Find where the given text appears and provide that cell's center as [X, Y] coordinate. 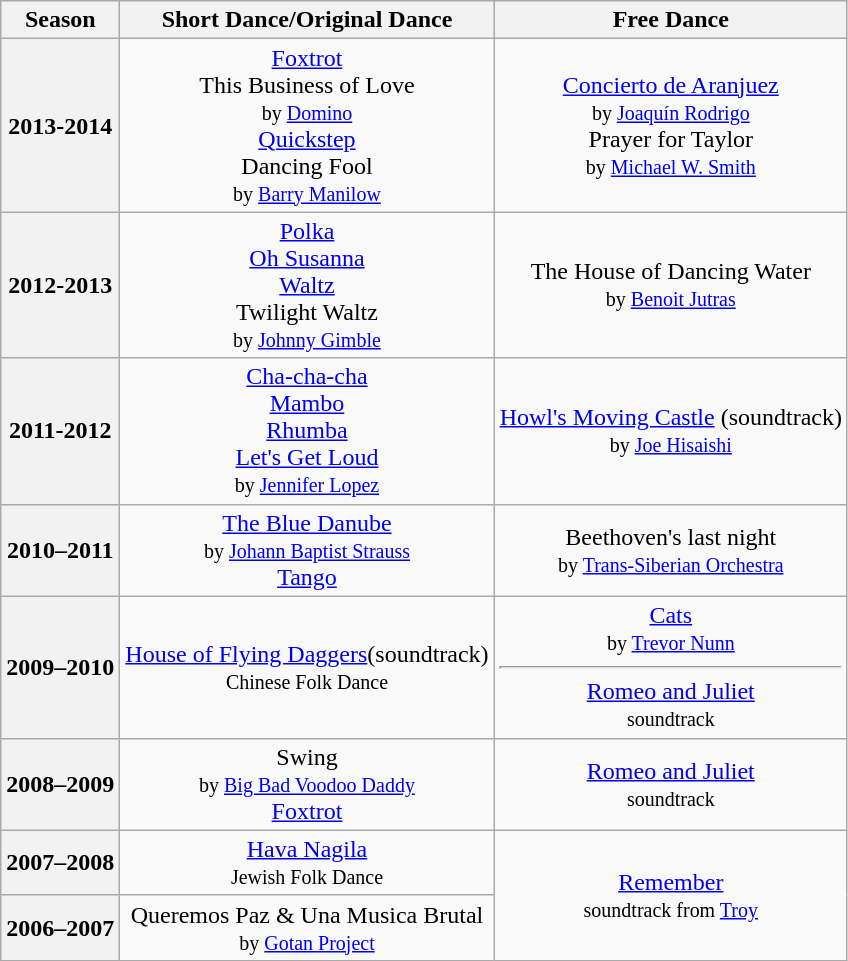
Remember soundtrack from Troy [670, 895]
Concierto de Aranjuez by Joaquín Rodrigo Prayer for Taylor by Michael W. Smith [670, 126]
Cats by Trevor Nunn Romeo and Juliet soundtrack [670, 667]
Beethoven's last night by Trans-Siberian Orchestra [670, 550]
2006–2007 [60, 928]
Short Dance/Original Dance [307, 20]
House of Flying Daggers(soundtrack) Chinese Folk Dance [307, 667]
2008–2009 [60, 784]
2011-2012 [60, 431]
Queremos Paz & Una Musica Brutal by Gotan Project [307, 928]
2013-2014 [60, 126]
Howl's Moving Castle (soundtrack) by Joe Hisaishi [670, 431]
Season [60, 20]
2012-2013 [60, 285]
2010–2011 [60, 550]
Swing by Big Bad Voodoo Daddy Foxtrot [307, 784]
The House of Dancing Water by Benoit Jutras [670, 285]
2009–2010 [60, 667]
Romeo and Juliet soundtrack [670, 784]
Polka Oh Susanna Waltz Twilight Waltz by Johnny Gimble [307, 285]
Cha-cha-cha Mambo Rhumba Let's Get Loud by Jennifer Lopez [307, 431]
2007–2008 [60, 862]
Hava Nagila Jewish Folk Dance [307, 862]
The Blue Danube by Johann Baptist Strauss Tango [307, 550]
Free Dance [670, 20]
Foxtrot This Business of Love by Domino Quickstep Dancing Fool by Barry Manilow [307, 126]
